Return the [X, Y] coordinate for the center point of the cell that contains the specified text.  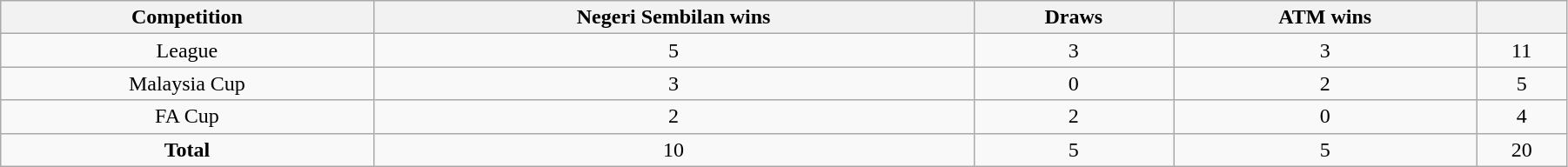
Total [187, 150]
20 [1522, 150]
Malaysia Cup [187, 83]
FA Cup [187, 117]
ATM wins [1325, 17]
10 [673, 150]
League [187, 50]
Competition [187, 17]
4 [1522, 117]
11 [1522, 50]
Negeri Sembilan wins [673, 17]
Draws [1074, 17]
